Search for the cell housing the specified text and yield its [x, y] center coordinate. 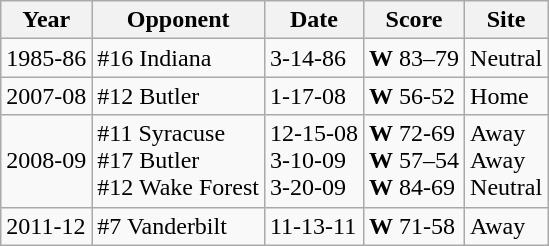
Site [506, 20]
#12 Butler [178, 96]
Neutral [506, 58]
2008-09 [46, 161]
12-15-083-10-093-20-09 [314, 161]
2011-12 [46, 226]
2007-08 [46, 96]
W 71-58 [414, 226]
Away [506, 226]
W 83–79 [414, 58]
W 72-69W 57–54W 84-69 [414, 161]
AwayAwayNeutral [506, 161]
W 56-52 [414, 96]
Date [314, 20]
1985-86 [46, 58]
1-17-08 [314, 96]
Home [506, 96]
11-13-11 [314, 226]
#16 Indiana [178, 58]
3-14-86 [314, 58]
Year [46, 20]
#11 Syracuse #17 Butler #12 Wake Forest [178, 161]
#7 Vanderbilt [178, 226]
Score [414, 20]
Opponent [178, 20]
